Detect which cell encompasses the target text, then output its [X, Y] center coordinate. 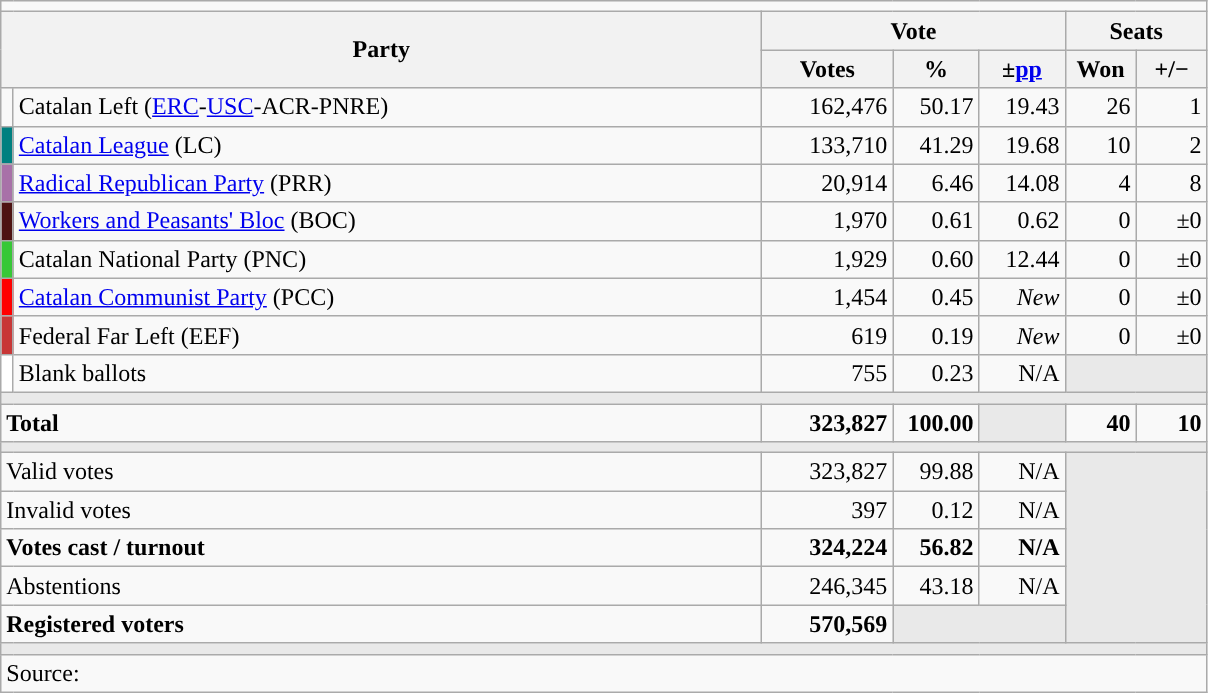
Workers and Peasants' Bloc (BOC) [387, 221]
Source: [604, 673]
Invalid votes [382, 510]
1,929 [828, 259]
56.82 [936, 548]
Registered voters [382, 624]
0.45 [936, 297]
1,970 [828, 221]
Votes [828, 69]
619 [828, 335]
570,569 [828, 624]
Catalan National Party (PNC) [387, 259]
0.61 [936, 221]
41.29 [936, 145]
Catalan Communist Party (PCC) [387, 297]
% [936, 69]
755 [828, 373]
Federal Far Left (EEF) [387, 335]
12.44 [1022, 259]
1 [1172, 107]
Radical Republican Party (PRR) [387, 183]
0.23 [936, 373]
0.60 [936, 259]
324,224 [828, 548]
50.17 [936, 107]
40 [1100, 423]
99.88 [936, 472]
Vote [914, 31]
Catalan League (LC) [387, 145]
2 [1172, 145]
Valid votes [382, 472]
0.62 [1022, 221]
0.12 [936, 510]
+/− [1172, 69]
133,710 [828, 145]
100.00 [936, 423]
±pp [1022, 69]
14.08 [1022, 183]
19.43 [1022, 107]
Won [1100, 69]
26 [1100, 107]
Seats [1136, 31]
Abstentions [382, 586]
Blank ballots [387, 373]
Catalan Left (ERC-USC-ACR-PNRE) [387, 107]
Total [382, 423]
8 [1172, 183]
246,345 [828, 586]
Votes cast / turnout [382, 548]
43.18 [936, 586]
0.19 [936, 335]
Party [382, 50]
397 [828, 510]
19.68 [1022, 145]
6.46 [936, 183]
1,454 [828, 297]
4 [1100, 183]
20,914 [828, 183]
162,476 [828, 107]
